For the text-containing cell, return its midpoint in [x, y] coordinate format. 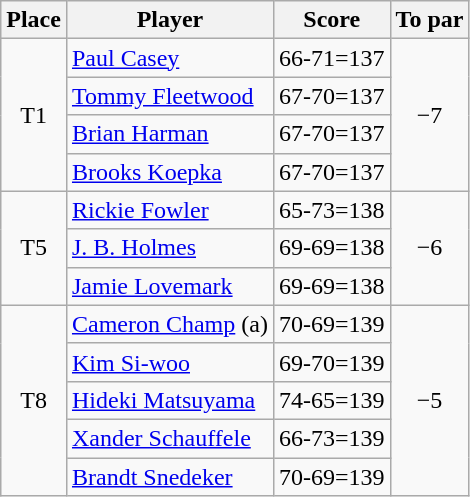
Brian Harman [170, 134]
Brandt Snedeker [170, 477]
Hideki Matsuyama [170, 400]
69-70=139 [332, 362]
Kim Si-woo [170, 362]
T8 [34, 400]
Place [34, 20]
J. B. Holmes [170, 248]
To par [430, 20]
74-65=139 [332, 400]
−5 [430, 400]
−7 [430, 115]
T5 [34, 248]
66-73=139 [332, 438]
Player [170, 20]
−6 [430, 248]
Score [332, 20]
T1 [34, 115]
Tommy Fleetwood [170, 96]
65-73=138 [332, 210]
Rickie Fowler [170, 210]
Jamie Lovemark [170, 286]
Brooks Koepka [170, 172]
66-71=137 [332, 58]
Xander Schauffele [170, 438]
Cameron Champ (a) [170, 324]
Paul Casey [170, 58]
